From the cell containing the given text, extract its center point as (X, Y) coordinate. 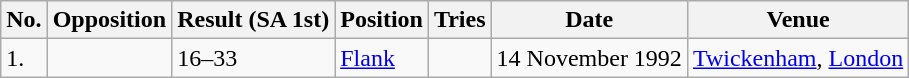
14 November 1992 (589, 58)
No. (24, 20)
16–33 (254, 58)
1. (24, 58)
Position (382, 20)
Tries (460, 20)
Opposition (109, 20)
Date (589, 20)
Venue (798, 20)
Result (SA 1st) (254, 20)
Flank (382, 58)
Twickenham, London (798, 58)
